Return the [X, Y] coordinate for the center point of the cell that contains the specified text.  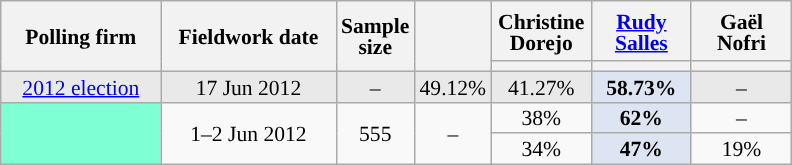
Fieldwork date [248, 36]
49.12% [452, 86]
2012 election [81, 86]
58.73% [641, 86]
47% [641, 150]
38% [541, 118]
34% [541, 150]
555 [375, 133]
17 Jun 2012 [248, 86]
Samplesize [375, 36]
Polling firm [81, 36]
Gaël Nofri [741, 31]
41.27% [541, 86]
Rudy Salles [641, 31]
19% [741, 150]
Christine Dorejo [541, 31]
1–2 Jun 2012 [248, 133]
62% [641, 118]
